Search for the cell housing the specified text and yield its (x, y) center coordinate. 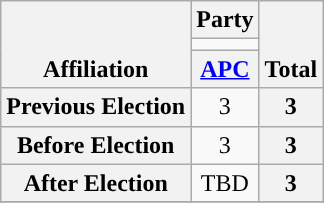
After Election (96, 183)
Before Election (96, 145)
Affiliation (96, 44)
Party (225, 20)
APC (225, 69)
TBD (225, 183)
Previous Election (96, 107)
Total (291, 44)
